Find where the given text appears and provide that cell's center as [x, y] coordinate. 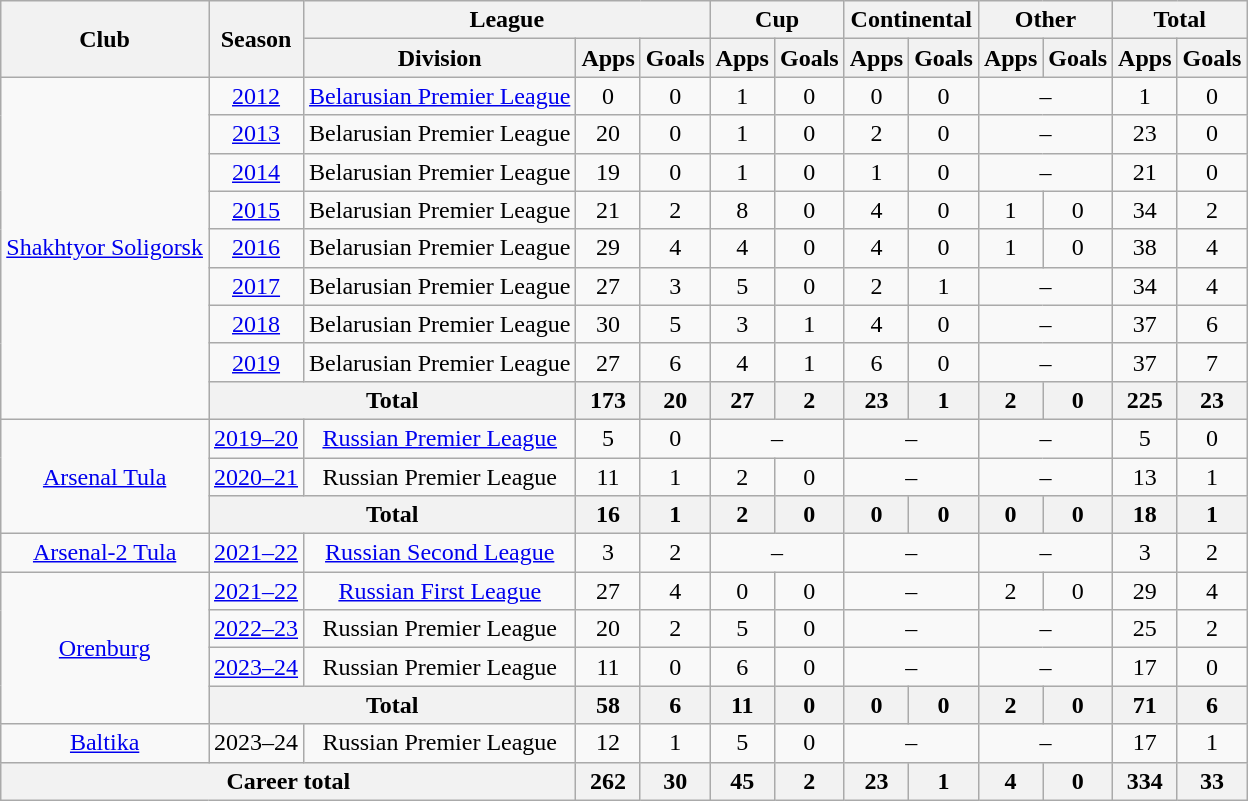
173 [608, 400]
Cup [777, 20]
8 [742, 210]
Arsenal-2 Tula [105, 553]
25 [1145, 629]
2012 [256, 96]
13 [1145, 477]
2016 [256, 248]
334 [1145, 781]
Season [256, 39]
2022–23 [256, 629]
Orenburg [105, 648]
Shakhtyor Soligorsk [105, 248]
18 [1145, 515]
Career total [288, 781]
2019–20 [256, 438]
2017 [256, 286]
Other [1045, 20]
7 [1212, 362]
71 [1145, 705]
33 [1212, 781]
19 [608, 172]
45 [742, 781]
58 [608, 705]
12 [608, 743]
225 [1145, 400]
Arsenal Tula [105, 476]
2014 [256, 172]
Baltika [105, 743]
38 [1145, 248]
2018 [256, 324]
2013 [256, 134]
16 [608, 515]
Russian Second League [440, 553]
Club [105, 39]
Russian First League [440, 591]
Division [440, 58]
Continental [911, 20]
262 [608, 781]
2015 [256, 210]
2019 [256, 362]
2020–21 [256, 477]
League [507, 20]
